From the cell containing the given text, extract its center point as [x, y] coordinate. 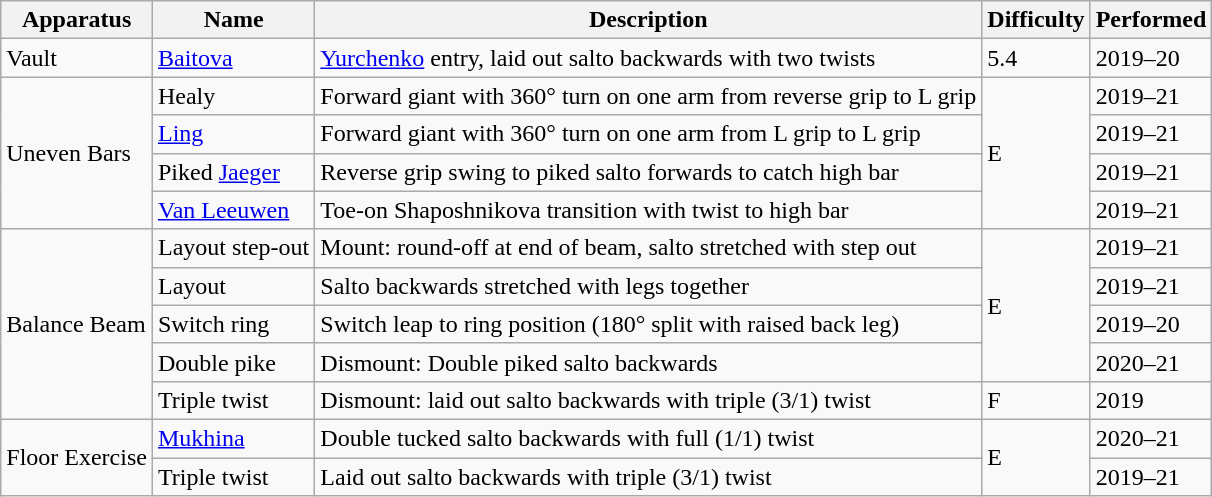
F [1036, 400]
Baitova [233, 58]
Yurchenko entry, laid out salto backwards with two twists [648, 58]
Switch leap to ring position (180° split with raised back leg) [648, 324]
Forward giant with 360° turn on one arm from L grip to L grip [648, 134]
Laid out salto backwards with triple (3/1) twist [648, 477]
Description [648, 20]
Performed [1151, 20]
Double pike [233, 362]
Switch ring [233, 324]
Mukhina [233, 438]
Healy [233, 96]
Vault [77, 58]
Balance Beam [77, 324]
2019 [1151, 400]
Dismount: laid out salto backwards with triple (3/1) twist [648, 400]
Reverse grip swing to piked salto forwards to catch high bar [648, 172]
Layout step-out [233, 248]
Name [233, 20]
Apparatus [77, 20]
Forward giant with 360° turn on one arm from reverse grip to L grip [648, 96]
Dismount: Double piked salto backwards [648, 362]
Mount: round-off at end of beam, salto stretched with step out [648, 248]
Toe-on Shaposhnikova transition with twist to high bar [648, 210]
Difficulty [1036, 20]
Floor Exercise [77, 457]
Ling [233, 134]
Double tucked salto backwards with full (1/1) twist [648, 438]
Van Leeuwen [233, 210]
Layout [233, 286]
5.4 [1036, 58]
Salto backwards stretched with legs together [648, 286]
Piked Jaeger [233, 172]
Uneven Bars [77, 153]
